Identify which cell holds the provided text, then report its [X, Y] central coordinate. 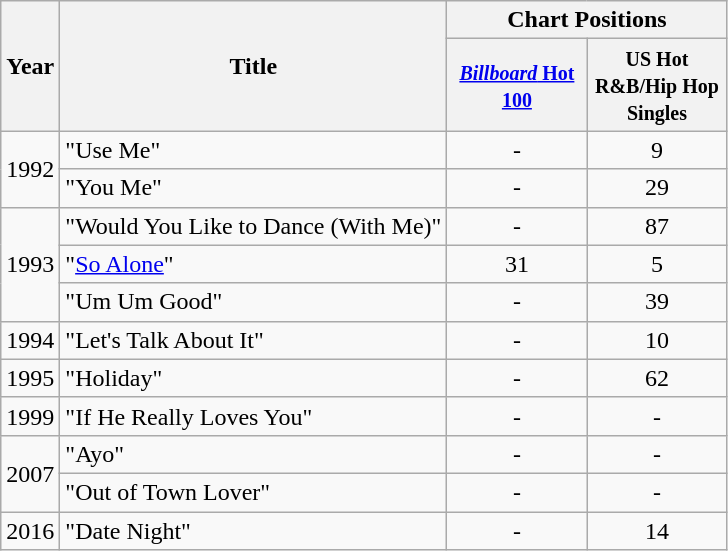
1995 [30, 378]
Title [254, 66]
Billboard Hot 100 [517, 85]
Year [30, 66]
9 [657, 150]
62 [657, 378]
"Let's Talk About It" [254, 340]
"Date Night" [254, 531]
1993 [30, 264]
"You Me" [254, 188]
"If He Really Loves You" [254, 416]
"Out of Town Lover" [254, 492]
5 [657, 264]
"Um Um Good" [254, 302]
39 [657, 302]
"Use Me" [254, 150]
1994 [30, 340]
2016 [30, 531]
87 [657, 226]
2007 [30, 473]
Chart Positions [587, 20]
14 [657, 531]
1992 [30, 169]
29 [657, 188]
"So Alone" [254, 264]
US Hot R&B/Hip Hop Singles [657, 85]
1999 [30, 416]
10 [657, 340]
31 [517, 264]
"Would You Like to Dance (With Me)" [254, 226]
"Holiday" [254, 378]
"Ayo" [254, 454]
